Provide the [X, Y] coordinate of the cell's center where the given text is located.  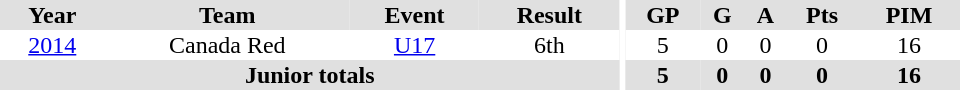
Event [414, 15]
Canada Red [228, 45]
G [722, 15]
GP [664, 15]
Pts [822, 15]
PIM [909, 15]
Result [549, 15]
2014 [52, 45]
A [766, 15]
Team [228, 15]
U17 [414, 45]
Year [52, 15]
6th [549, 45]
Junior totals [310, 75]
